Return the (x, y) coordinate for the center point of the cell that contains the specified text.  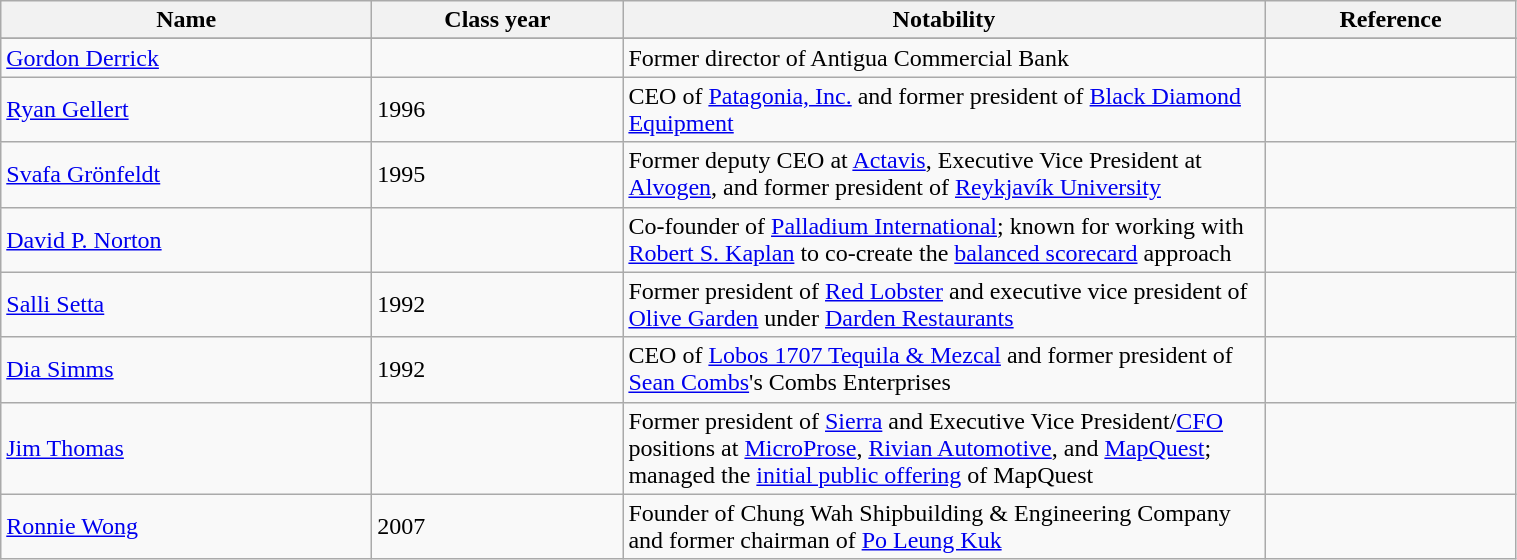
Dia Simms (186, 370)
Former deputy CEO at Actavis, Executive Vice President at Alvogen, and former president of Reykjavík University (944, 174)
Jim Thomas (186, 448)
CEO of Patagonia, Inc. and former president of Black Diamond Equipment (944, 110)
1995 (498, 174)
Gordon Derrick (186, 58)
Svafa Grönfeldt (186, 174)
Class year (498, 20)
CEO of Lobos 1707 Tequila & Mezcal and former president of Sean Combs's Combs Enterprises (944, 370)
Former director of Antigua Commercial Bank (944, 58)
Former president of Red Lobster and executive vice president of Olive Garden under Darden Restaurants (944, 304)
Co-founder of Palladium International; known for working with Robert S. Kaplan to co-create the balanced scorecard approach (944, 240)
Salli Setta (186, 304)
2007 (498, 526)
Ronnie Wong (186, 526)
David P. Norton (186, 240)
Notability (944, 20)
Ryan Gellert (186, 110)
Reference (1390, 20)
1996 (498, 110)
Founder of Chung Wah Shipbuilding & Engineering Company and former chairman of Po Leung Kuk (944, 526)
Name (186, 20)
